Pinpoint the cell where the given text exists, returning its [x, y] midpoint coordinate. 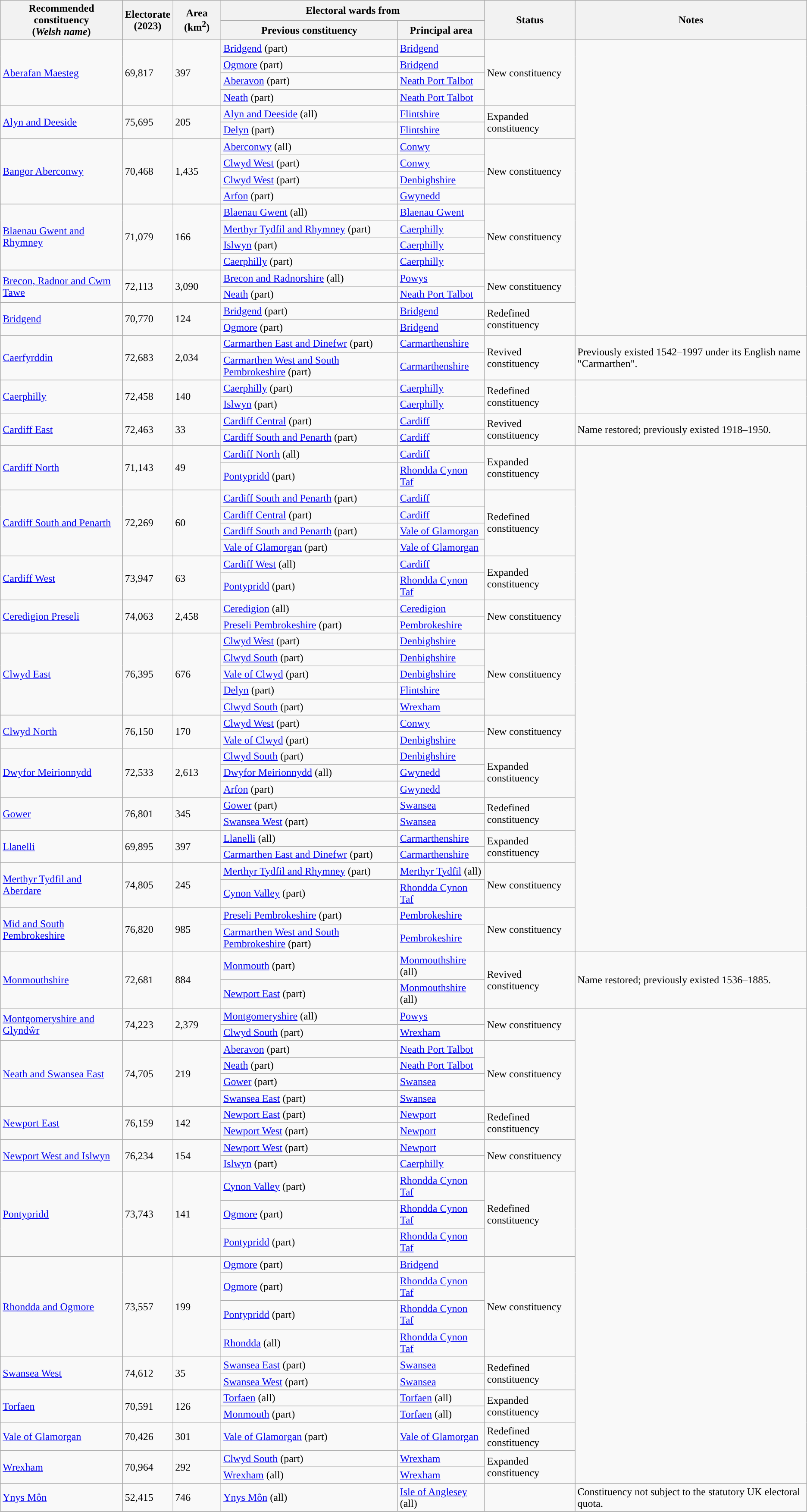
Brecon and Radnorshire (all) [310, 278]
33 [197, 429]
Wrexham (all) [310, 1475]
Name restored; previously existed 1536–1885. [691, 980]
Aberafan Maesteg [62, 73]
219 [197, 1073]
Merthyr Tydfil (all) [441, 871]
245 [197, 885]
Blaenau Gwent and Rhymney [62, 237]
Principal area [441, 30]
73,743 [147, 1214]
Newport East [62, 1123]
Name restored; previously existed 1918–1950. [691, 429]
2,613 [197, 772]
Dwyfor Meirionnydd (all) [310, 772]
Clwyd North [62, 731]
Neath and Swansea East [62, 1073]
Brecon, Radnor and Cwm Tawe [62, 286]
Electoral wards from [353, 10]
70,591 [147, 1406]
60 [197, 523]
Mid and South Pembrokeshire [62, 930]
49 [197, 467]
71,079 [147, 237]
72,683 [147, 358]
292 [197, 1467]
72,458 [147, 396]
72,113 [147, 286]
Cardiff North [62, 467]
74,705 [147, 1073]
Blaenau Gwent [441, 212]
Rhondda and Ogmore [62, 1307]
74,223 [147, 1024]
746 [197, 1497]
73,947 [147, 578]
76,150 [147, 731]
76,395 [147, 674]
Caerfyrddin [62, 358]
63 [197, 578]
142 [197, 1123]
676 [197, 674]
Montgomeryshire (all) [310, 1016]
Ynys Môn [62, 1497]
Pontypridd [62, 1214]
Clwyd East [62, 674]
74,612 [147, 1373]
70,468 [147, 171]
884 [197, 980]
52,415 [147, 1497]
74,805 [147, 885]
3,090 [197, 286]
Cardiff West (all) [310, 564]
Constituency not subject to the statutory UK electoral quota. [691, 1497]
72,269 [147, 523]
76,801 [147, 814]
Area (km2) [197, 20]
2,034 [197, 358]
124 [197, 319]
70,964 [147, 1467]
Newport West and Islwyn [62, 1156]
Montgomeryshire and Glyndŵr [62, 1024]
Alyn and Deeside [62, 122]
Rhondda (all) [310, 1343]
72,463 [147, 429]
76,159 [147, 1123]
2,379 [197, 1024]
Bangor Aberconwy [62, 171]
69,895 [147, 847]
Ynys Môn (all) [310, 1497]
Llanelli (all) [310, 838]
Cardiff West [62, 578]
Electorate(2023) [147, 20]
Ceredigion Preseli [62, 617]
301 [197, 1436]
76,820 [147, 930]
140 [197, 396]
1,435 [197, 171]
Torfaen [62, 1406]
Llanelli [62, 847]
75,695 [147, 122]
Cardiff East [62, 429]
Gower [62, 814]
69,817 [147, 73]
70,426 [147, 1436]
154 [197, 1156]
345 [197, 814]
Merthyr Tydfil and Aberdare [62, 885]
72,681 [147, 980]
35 [197, 1373]
Alyn and Deeside (all) [310, 114]
Dwyfor Meirionnydd [62, 772]
141 [197, 1214]
166 [197, 237]
Previous constituency [310, 30]
Cardiff South and Penarth [62, 523]
Recommended constituency(Welsh name) [62, 20]
199 [197, 1307]
Blaenau Gwent (all) [310, 212]
72,533 [147, 772]
Status [530, 20]
73,557 [147, 1307]
Ceredigion (all) [310, 609]
170 [197, 731]
2,458 [197, 617]
Ceredigion [441, 609]
Cardiff North (all) [310, 454]
74,063 [147, 617]
Notes [691, 20]
205 [197, 122]
126 [197, 1406]
Monmouthshire [62, 980]
Aberconwy (all) [310, 147]
985 [197, 930]
76,234 [147, 1156]
Previously existed 1542–1997 under its English name "Carmarthen". [691, 358]
Swansea West [62, 1373]
70,770 [147, 319]
71,143 [147, 467]
Isle of Anglesey (all) [441, 1497]
